From the cell containing the given text, extract its center point as (X, Y) coordinate. 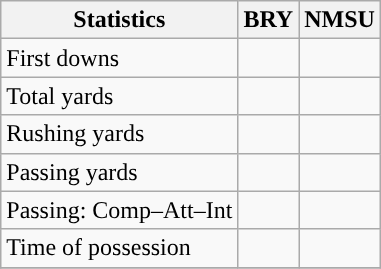
Passing: Comp–Att–Int (120, 210)
First downs (120, 58)
Statistics (120, 20)
Time of possession (120, 248)
NMSU (340, 20)
BRY (268, 20)
Passing yards (120, 172)
Rushing yards (120, 134)
Total yards (120, 96)
